For the text-containing cell, return its midpoint in (x, y) coordinate format. 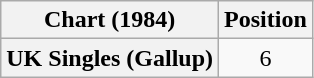
6 (266, 58)
Chart (1984) (110, 20)
Position (266, 20)
UK Singles (Gallup) (110, 58)
